Capture the cell that displays the provided text and extract its [x, y] central coordinate. 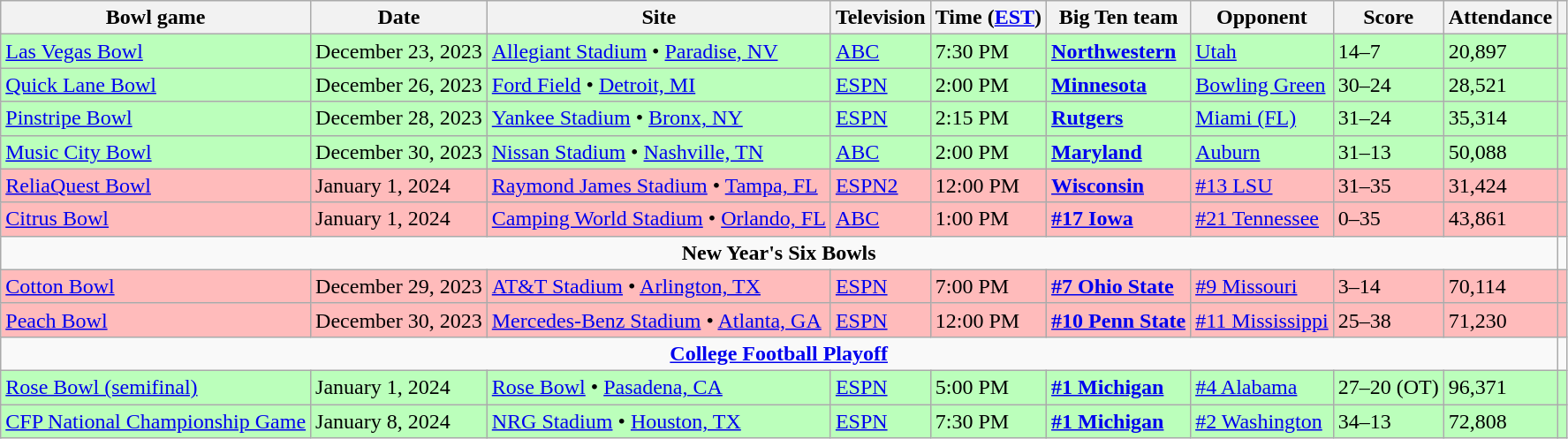
7:00 PM [988, 286]
New Year's Six Bowls [779, 253]
Site [659, 18]
CFP National Championship Game [155, 421]
Opponent [1262, 18]
25–38 [1389, 320]
Camping World Stadium • Orlando, FL [659, 219]
31–35 [1389, 185]
Las Vegas Bowl [155, 51]
Yankee Stadium • Bronx, NY [659, 118]
30–24 [1389, 85]
31,424 [1500, 185]
31–24 [1389, 118]
Wisconsin [1118, 185]
1:00 PM [988, 219]
Citrus Bowl [155, 219]
#13 LSU [1262, 185]
20,897 [1500, 51]
Pinstripe Bowl [155, 118]
ESPN2 [880, 185]
70,114 [1500, 286]
3–14 [1389, 286]
Utah [1262, 51]
Rose Bowl (semifinal) [155, 387]
Allegiant Stadium • Paradise, NV [659, 51]
AT&T Stadium • Arlington, TX [659, 286]
December 23, 2023 [399, 51]
Mercedes-Benz Stadium • Atlanta, GA [659, 320]
35,314 [1500, 118]
#10 Penn State [1118, 320]
Time (EST) [988, 18]
College Football Playoff [779, 353]
2:15 PM [988, 118]
Attendance [1500, 18]
#4 Alabama [1262, 387]
Minnesota [1118, 85]
27–20 (OT) [1389, 387]
Bowling Green [1262, 85]
14–7 [1389, 51]
December 29, 2023 [399, 286]
#7 Ohio State [1118, 286]
Bowl game [155, 18]
Peach Bowl [155, 320]
Big Ten team [1118, 18]
34–13 [1389, 421]
#17 Iowa [1118, 219]
#9 Missouri [1262, 286]
Quick Lane Bowl [155, 85]
December 26, 2023 [399, 85]
Nissan Stadium • Nashville, TN [659, 152]
50,088 [1500, 152]
Raymond James Stadium • Tampa, FL [659, 185]
0–35 [1389, 219]
Maryland [1118, 152]
Auburn [1262, 152]
Score [1389, 18]
#21 Tennessee [1262, 219]
28,521 [1500, 85]
Television [880, 18]
Miami (FL) [1262, 118]
December 28, 2023 [399, 118]
31–13 [1389, 152]
NRG Stadium • Houston, TX [659, 421]
January 8, 2024 [399, 421]
#2 Washington [1262, 421]
#11 Mississippi [1262, 320]
Date [399, 18]
5:00 PM [988, 387]
43,861 [1500, 219]
Ford Field • Detroit, MI [659, 85]
Cotton Bowl [155, 286]
ReliaQuest Bowl [155, 185]
Rutgers [1118, 118]
96,371 [1500, 387]
Northwestern [1118, 51]
Music City Bowl [155, 152]
71,230 [1500, 320]
Rose Bowl • Pasadena, CA [659, 387]
72,808 [1500, 421]
